Search for the cell housing the specified text and yield its [x, y] center coordinate. 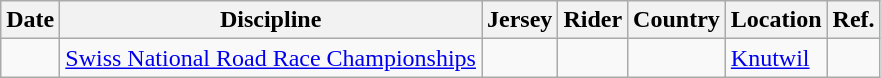
Knutwil [776, 58]
Swiss National Road Race Championships [271, 58]
Rider [593, 20]
Ref. [854, 20]
Country [677, 20]
Discipline [271, 20]
Jersey [520, 20]
Location [776, 20]
Date [30, 20]
